Return (x, y) of the center of cell containing provided text 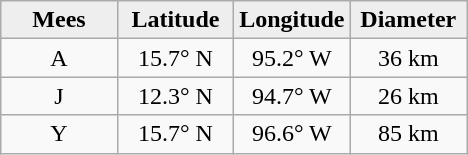
Latitude (175, 20)
J (59, 96)
A (59, 58)
Longitude (292, 20)
96.6° W (292, 134)
36 km (408, 58)
12.3° N (175, 96)
Mees (59, 20)
94.7° W (292, 96)
85 km (408, 134)
95.2° W (292, 58)
26 km (408, 96)
Y (59, 134)
Diameter (408, 20)
